Pinpoint the cell where the given text exists, returning its (x, y) midpoint coordinate. 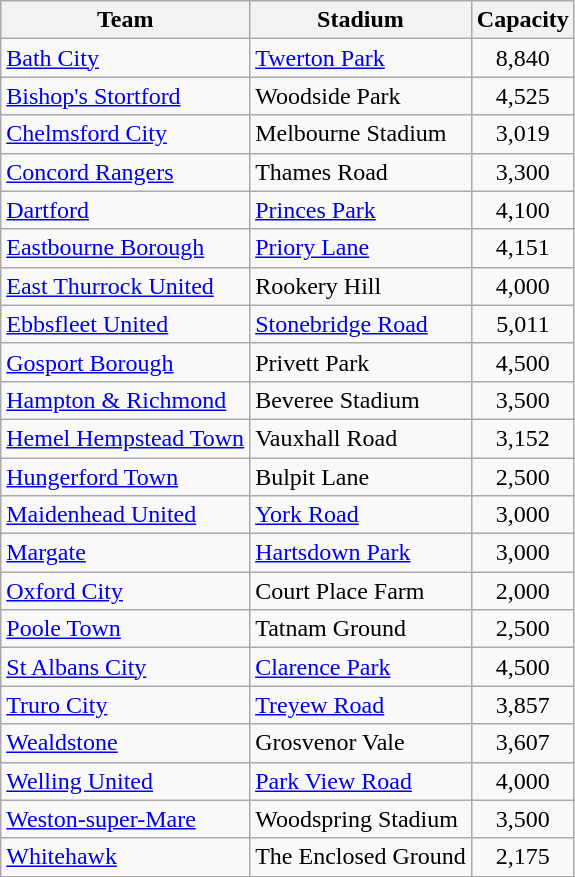
Concord Rangers (126, 172)
Grosvenor Vale (361, 743)
Beveree Stadium (361, 400)
3,300 (522, 172)
Bishop's Stortford (126, 96)
Vauxhall Road (361, 438)
3,607 (522, 743)
Tatnam Ground (361, 629)
Thames Road (361, 172)
Poole Town (126, 629)
3,019 (522, 134)
Treyew Road (361, 705)
Hartsdown Park (361, 553)
2,000 (522, 591)
4,525 (522, 96)
Melbourne Stadium (361, 134)
4,100 (522, 210)
Dartford (126, 210)
Stadium (361, 20)
5,011 (522, 324)
Privett Park (361, 362)
Clarence Park (361, 667)
Bulpit Lane (361, 477)
Truro City (126, 705)
Woodside Park (361, 96)
Twerton Park (361, 58)
Hungerford Town (126, 477)
Team (126, 20)
Park View Road (361, 781)
Rookery Hill (361, 286)
Gosport Borough (126, 362)
Weston-super-Mare (126, 819)
3,857 (522, 705)
Wealdstone (126, 743)
4,151 (522, 248)
Priory Lane (361, 248)
Oxford City (126, 591)
2,175 (522, 857)
Court Place Farm (361, 591)
Bath City (126, 58)
Whitehawk (126, 857)
The Enclosed Ground (361, 857)
8,840 (522, 58)
Maidenhead United (126, 515)
Capacity (522, 20)
Hampton & Richmond (126, 400)
Eastbourne Borough (126, 248)
Chelmsford City (126, 134)
3,152 (522, 438)
Ebbsfleet United (126, 324)
Princes Park (361, 210)
Stonebridge Road (361, 324)
Hemel Hempstead Town (126, 438)
Welling United (126, 781)
Margate (126, 553)
East Thurrock United (126, 286)
York Road (361, 515)
Woodspring Stadium (361, 819)
St Albans City (126, 667)
